Return (x, y) of the center of cell containing provided text 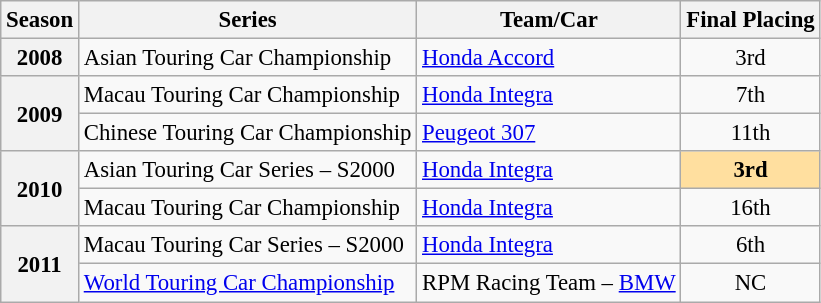
RPM Racing Team – BMW (549, 283)
Peugeot 307 (549, 133)
11th (750, 133)
Asian Touring Car Championship (247, 58)
6th (750, 245)
Macau Touring Car Series – S2000 (247, 245)
2011 (40, 264)
NC (750, 283)
Honda Accord (549, 58)
Final Placing (750, 20)
Season (40, 20)
2008 (40, 58)
Team/Car (549, 20)
16th (750, 208)
Series (247, 20)
2009 (40, 114)
Chinese Touring Car Championship (247, 133)
Asian Touring Car Series – S2000 (247, 170)
2010 (40, 188)
7th (750, 95)
World Touring Car Championship (247, 283)
